Find where the given text appears and provide that cell's center as [X, Y] coordinate. 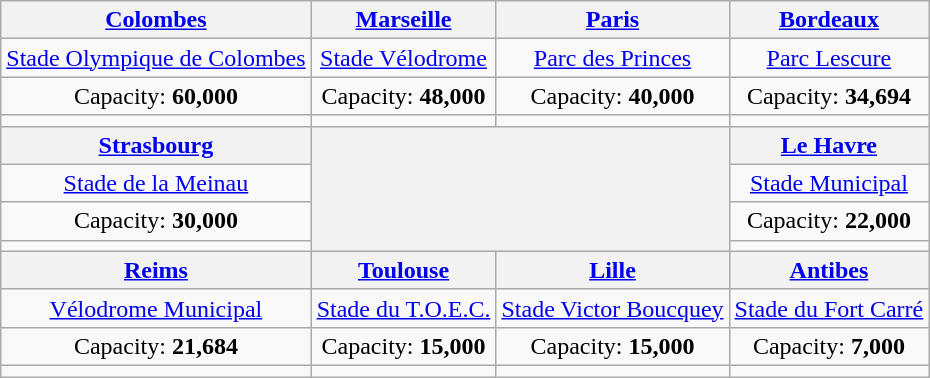
Vélodrome Municipal [156, 308]
Bordeaux [829, 20]
Stade Vélodrome [404, 58]
Stade Municipal [829, 183]
Capacity: 40,000 [612, 96]
Stade Olympique de Colombes [156, 58]
Stade du T.O.E.C. [404, 308]
Capacity: 21,684 [156, 346]
Capacity: 48,000 [404, 96]
Capacity: 22,000 [829, 221]
Toulouse [404, 270]
Parc Lescure [829, 58]
Le Havre [829, 145]
Capacity: 30,000 [156, 221]
Reims [156, 270]
Capacity: 60,000 [156, 96]
Marseille [404, 20]
Parc des Princes [612, 58]
Antibes [829, 270]
Lille [612, 270]
Colombes [156, 20]
Stade de la Meinau [156, 183]
Paris [612, 20]
Stade Victor Boucquey [612, 308]
Capacity: 7,000 [829, 346]
Stade du Fort Carré [829, 308]
Capacity: 34,694 [829, 96]
Strasbourg [156, 145]
